Provide the (X, Y) coordinate of the cell's center where the given text is located.  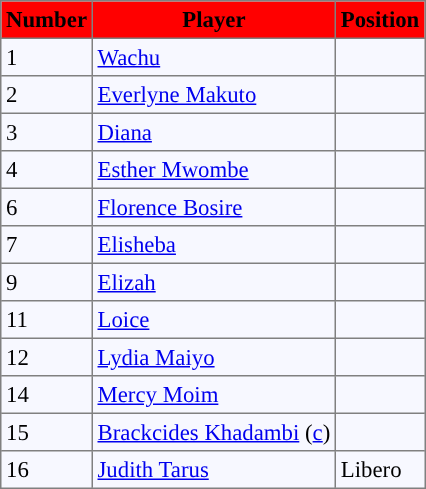
9 (47, 282)
2 (47, 95)
Lydia Maiyo (214, 357)
Number (47, 20)
3 (47, 132)
Elizah (214, 282)
12 (47, 357)
Elisheba (214, 245)
1 (47, 57)
15 (47, 432)
14 (47, 395)
Libero (380, 470)
7 (47, 245)
Everlyne Makuto (214, 95)
Judith Tarus (214, 470)
Wachu (214, 57)
Esther Mwombe (214, 170)
11 (47, 320)
Diana (214, 132)
Mercy Moim (214, 395)
6 (47, 207)
16 (47, 470)
Player (214, 20)
4 (47, 170)
Florence Bosire (214, 207)
Brackcides Khadambi (c) (214, 432)
Position (380, 20)
Loice (214, 320)
